Capture the cell that displays the provided text and extract its [x, y] central coordinate. 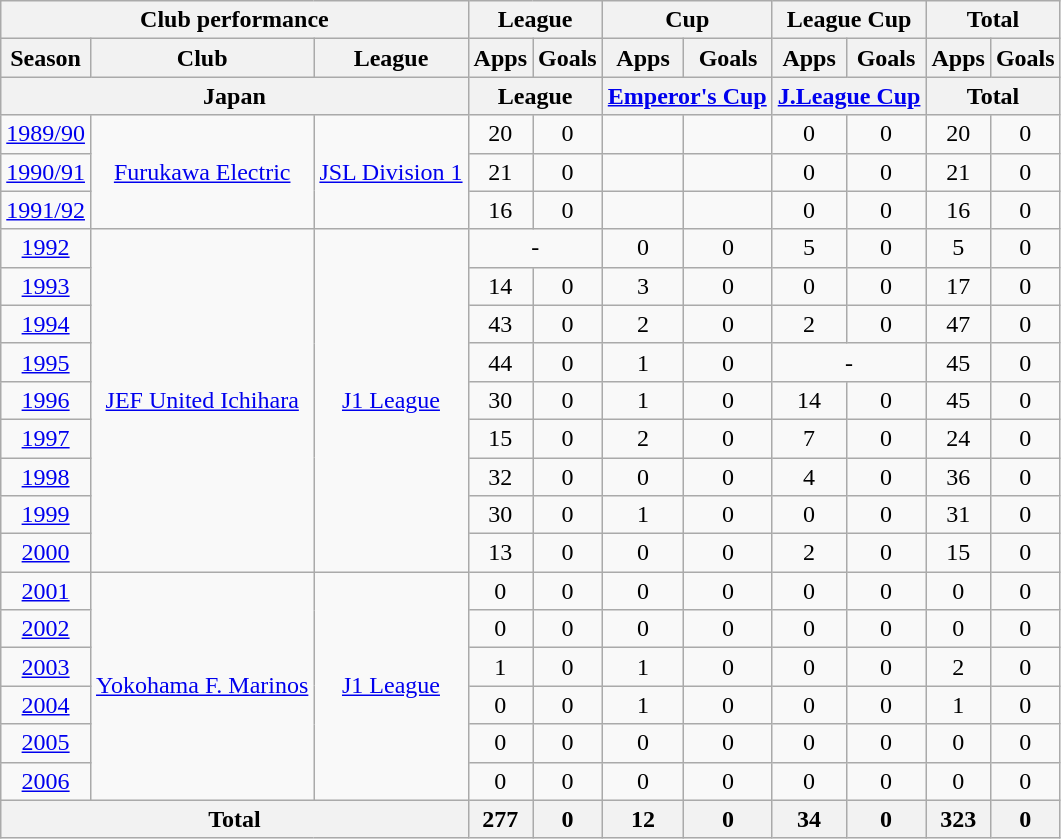
2005 [46, 743]
13 [500, 553]
4 [809, 477]
Club performance [234, 20]
277 [500, 819]
1996 [46, 400]
7 [809, 438]
Yokohama F. Marinos [202, 686]
Japan [234, 96]
17 [958, 286]
Furukawa Electric [202, 172]
34 [809, 819]
Emperor's Cup [687, 96]
1989/90 [46, 134]
1993 [46, 286]
323 [958, 819]
JEF United Ichihara [202, 400]
JSL Division 1 [391, 172]
J.League Cup [849, 96]
31 [958, 515]
1991/92 [46, 210]
1997 [46, 438]
12 [643, 819]
2004 [46, 705]
2001 [46, 591]
36 [958, 477]
32 [500, 477]
1992 [46, 248]
47 [958, 324]
24 [958, 438]
1999 [46, 515]
League Cup [849, 20]
Club [202, 58]
1998 [46, 477]
3 [643, 286]
Cup [687, 20]
1990/91 [46, 172]
2000 [46, 553]
44 [500, 362]
2006 [46, 781]
Season [46, 58]
1994 [46, 324]
1995 [46, 362]
43 [500, 324]
2003 [46, 667]
2002 [46, 629]
